Search for the cell housing the specified text and yield its [x, y] center coordinate. 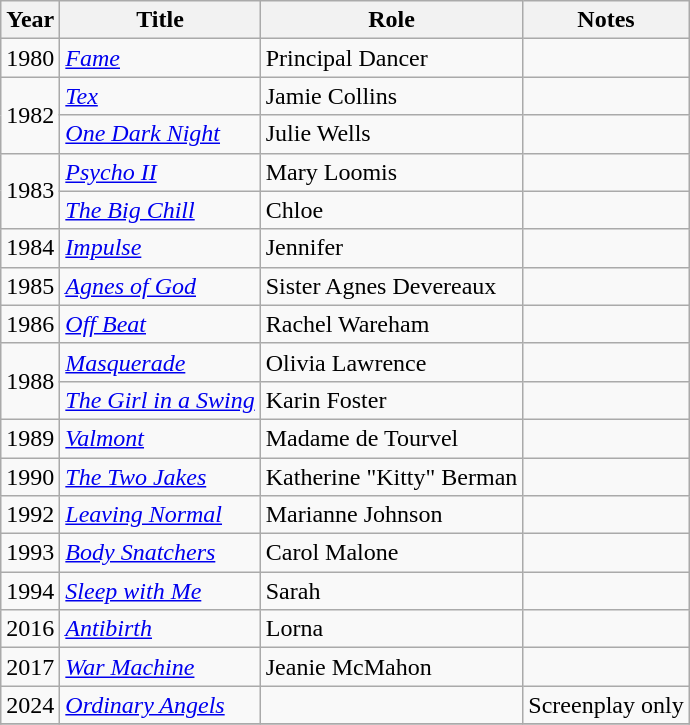
Madame de Tourvel [392, 438]
1993 [30, 553]
1980 [30, 58]
Valmont [160, 438]
1992 [30, 515]
1985 [30, 286]
Mary Loomis [392, 172]
Off Beat [160, 324]
Chloe [392, 210]
2016 [30, 629]
Julie Wells [392, 134]
Sister Agnes Devereaux [392, 286]
War Machine [160, 667]
Jamie Collins [392, 96]
Lorna [392, 629]
Psycho II [160, 172]
Jennifer [392, 248]
Rachel Wareham [392, 324]
Carol Malone [392, 553]
Year [30, 20]
Body Snatchers [160, 553]
Sarah [392, 591]
Screenplay only [606, 705]
1984 [30, 248]
Leaving Normal [160, 515]
Antibirth [160, 629]
Fame [160, 58]
1986 [30, 324]
2024 [30, 705]
The Two Jakes [160, 477]
Jeanie McMahon [392, 667]
Impulse [160, 248]
Title [160, 20]
Tex [160, 96]
Role [392, 20]
Sleep with Me [160, 591]
1982 [30, 115]
1983 [30, 191]
The Big Chill [160, 210]
1990 [30, 477]
Notes [606, 20]
1988 [30, 381]
The Girl in a Swing [160, 400]
Agnes of God [160, 286]
Karin Foster [392, 400]
Olivia Lawrence [392, 362]
One Dark Night [160, 134]
1989 [30, 438]
Katherine "Kitty" Berman [392, 477]
1994 [30, 591]
Principal Dancer [392, 58]
Ordinary Angels [160, 705]
Marianne Johnson [392, 515]
2017 [30, 667]
Masquerade [160, 362]
